Extract the (x, y) coordinate from the center of the cell holding the provided text.  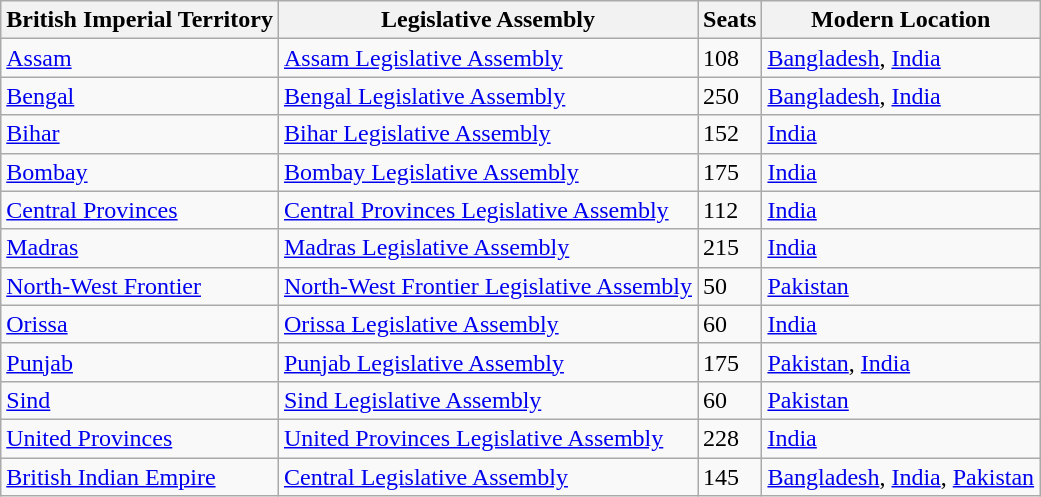
Central Provinces Legislative Assembly (488, 210)
United Provinces Legislative Assembly (488, 438)
Bangladesh, India, Pakistan (901, 477)
Bihar Legislative Assembly (488, 134)
North-West Frontier Legislative Assembly (488, 286)
50 (730, 286)
Bihar (140, 134)
228 (730, 438)
Orissa Legislative Assembly (488, 324)
Punjab (140, 362)
108 (730, 58)
Sind (140, 400)
United Provinces (140, 438)
Legislative Assembly (488, 20)
215 (730, 248)
Bengal Legislative Assembly (488, 96)
Assam Legislative Assembly (488, 58)
Bengal (140, 96)
Central Legislative Assembly (488, 477)
British Imperial Territory (140, 20)
Madras (140, 248)
250 (730, 96)
British Indian Empire (140, 477)
Orissa (140, 324)
Seats (730, 20)
Sind Legislative Assembly (488, 400)
Central Provinces (140, 210)
North-West Frontier (140, 286)
Bombay Legislative Assembly (488, 172)
145 (730, 477)
Assam (140, 58)
Madras Legislative Assembly (488, 248)
Punjab Legislative Assembly (488, 362)
Bombay (140, 172)
152 (730, 134)
Modern Location (901, 20)
112 (730, 210)
Pakistan, India (901, 362)
